For the text-containing cell, return its midpoint in [X, Y] coordinate format. 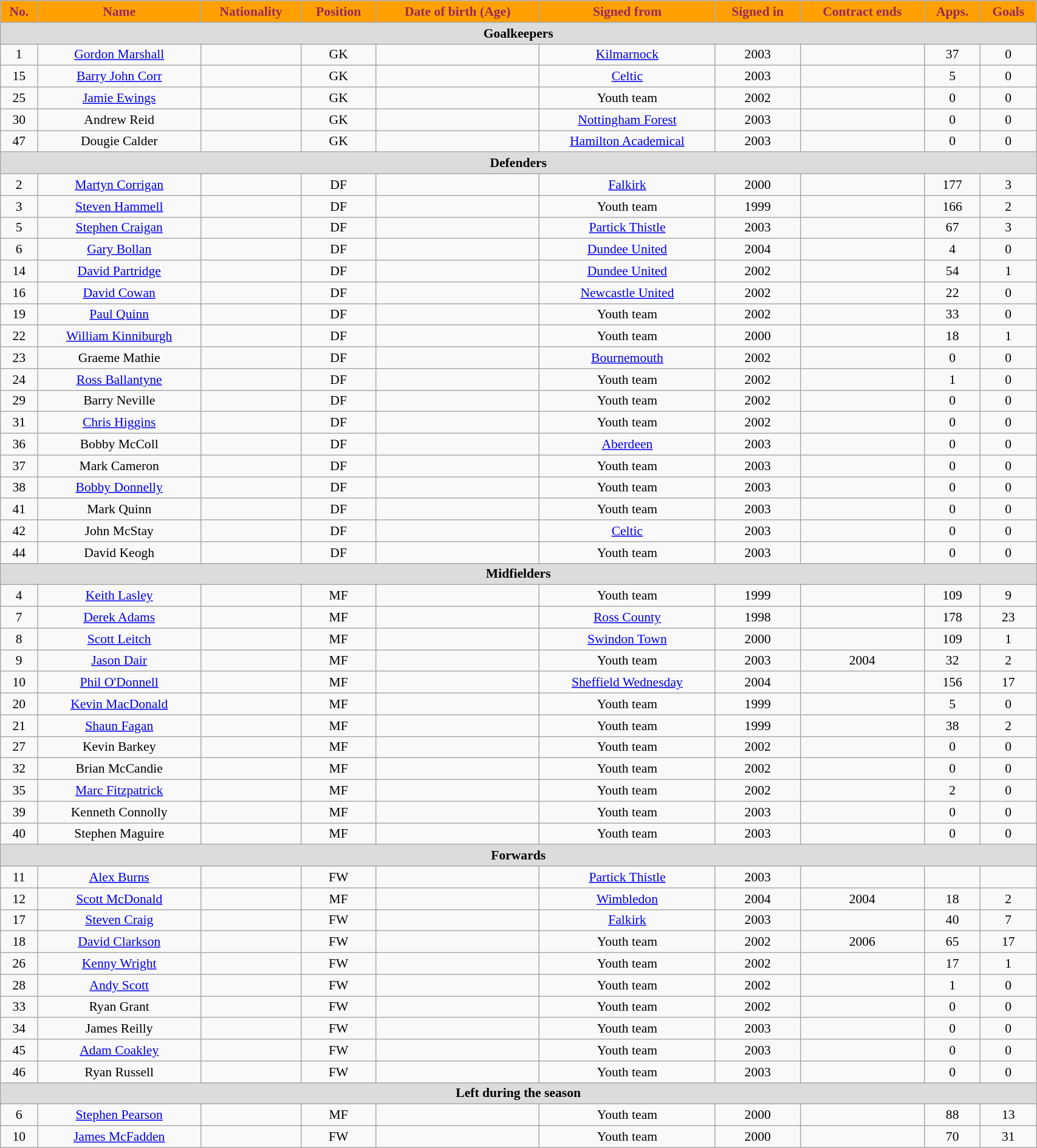
Apps. [953, 12]
39 [19, 812]
35 [19, 791]
Graeme Mathie [119, 358]
178 [953, 618]
45 [19, 1050]
John McStay [119, 531]
Keith Lasley [119, 596]
Aberdeen [628, 445]
Marc Fitzpatrick [119, 791]
Kevin MacDonald [119, 704]
Bournemouth [628, 358]
Jason Dair [119, 661]
14 [19, 272]
44 [19, 553]
42 [19, 531]
James Reilly [119, 1029]
Kilmarnock [628, 55]
Jamie Ewings [119, 98]
Hamilton Academical [628, 142]
Phil O'Donnell [119, 683]
8 [19, 639]
Swindon Town [628, 639]
Sheffield Wednesday [628, 683]
29 [19, 401]
156 [953, 683]
16 [19, 293]
15 [19, 77]
13 [1008, 1115]
Kenneth Connolly [119, 812]
David Partridge [119, 272]
Kenny Wright [119, 964]
11 [19, 877]
Date of birth (Age) [458, 12]
Left during the season [519, 1093]
54 [953, 272]
Ross County [628, 618]
Steven Craig [119, 920]
William Kinniburgh [119, 337]
Mark Quinn [119, 510]
Signed from [628, 12]
Andrew Reid [119, 120]
Bobby Donnelly [119, 488]
Goals [1008, 12]
Goalkeepers [519, 33]
Gary Bollan [119, 250]
70 [953, 1137]
177 [953, 185]
Dougie Calder [119, 142]
46 [19, 1072]
2006 [862, 942]
Brian McCandie [119, 769]
Derek Adams [119, 618]
Wimbledon [628, 899]
Kevin Barkey [119, 747]
Paul Quinn [119, 315]
Ryan Grant [119, 1007]
Ryan Russell [119, 1072]
Midfielders [519, 574]
Gordon Marshall [119, 55]
Steven Hammell [119, 207]
36 [19, 445]
Martyn Corrigan [119, 185]
67 [953, 228]
Shaun Fagan [119, 726]
Forwards [519, 856]
Bobby McColl [119, 445]
24 [19, 380]
27 [19, 747]
19 [19, 315]
21 [19, 726]
Nationality [252, 12]
Ross Ballantyne [119, 380]
25 [19, 98]
Position [339, 12]
Andy Scott [119, 985]
Contract ends [862, 12]
Defenders [519, 163]
65 [953, 942]
Adam Coakley [119, 1050]
47 [19, 142]
Nottingham Forest [628, 120]
20 [19, 704]
Alex Burns [119, 877]
Barry Neville [119, 401]
Mark Cameron [119, 466]
Scott McDonald [119, 899]
41 [19, 510]
Newcastle United [628, 293]
Stephen Craigan [119, 228]
Scott Leitch [119, 639]
26 [19, 964]
166 [953, 207]
Stephen Pearson [119, 1115]
88 [953, 1115]
Stephen Maguire [119, 834]
Signed in [758, 12]
34 [19, 1029]
David Cowan [119, 293]
Chris Higgins [119, 423]
James McFadden [119, 1137]
No. [19, 12]
David Clarkson [119, 942]
Name [119, 12]
David Keogh [119, 553]
30 [19, 120]
Barry John Corr [119, 77]
12 [19, 899]
1998 [758, 618]
28 [19, 985]
